Find where the given text appears and provide that cell's center as [x, y] coordinate. 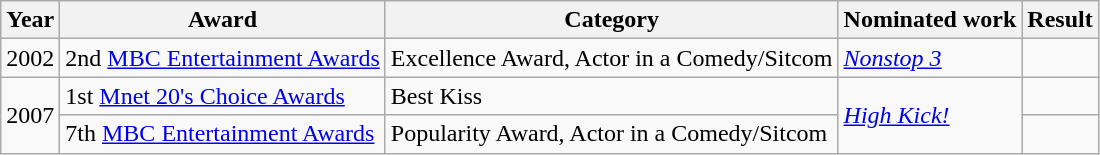
Category [612, 20]
2nd MBC Entertainment Awards [223, 58]
Result [1060, 20]
Year [30, 20]
Excellence Award, Actor in a Comedy/Sitcom [612, 58]
Popularity Award, Actor in a Comedy/Sitcom [612, 134]
Award [223, 20]
Best Kiss [612, 96]
2007 [30, 115]
1st Mnet 20's Choice Awards [223, 96]
Nominated work [930, 20]
7th MBC Entertainment Awards [223, 134]
2002 [30, 58]
High Kick! [930, 115]
Nonstop 3 [930, 58]
